Detect which cell encompasses the target text, then output its (X, Y) center coordinate. 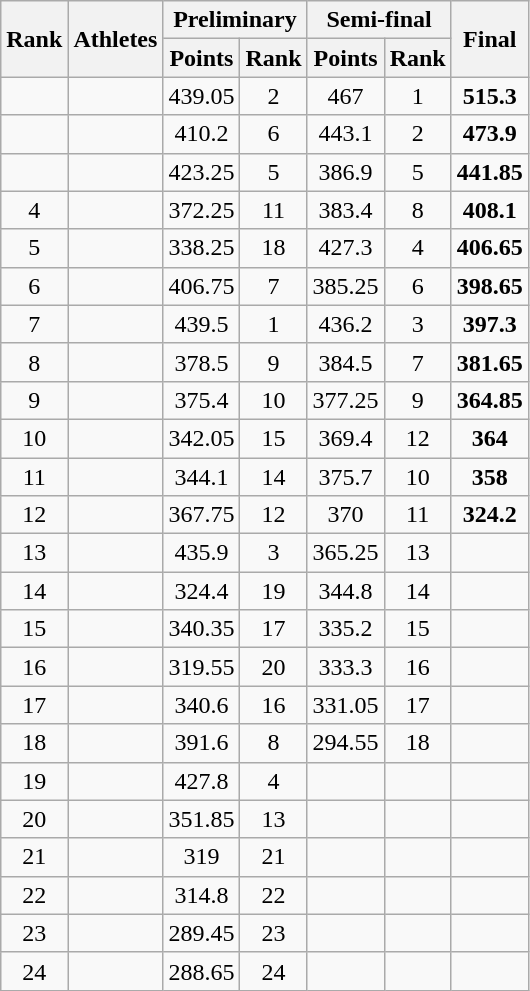
435.9 (202, 553)
473.9 (490, 134)
370 (346, 515)
436.2 (346, 324)
358 (490, 477)
375.4 (202, 400)
397.3 (490, 324)
364 (490, 438)
Final (490, 39)
338.25 (202, 248)
384.5 (346, 362)
Preliminary (235, 20)
372.25 (202, 210)
342.05 (202, 438)
324.2 (490, 515)
391.6 (202, 743)
406.75 (202, 286)
324.4 (202, 591)
383.4 (346, 210)
423.25 (202, 172)
467 (346, 96)
375.7 (346, 477)
406.65 (490, 248)
331.05 (346, 705)
319 (202, 857)
439.5 (202, 324)
289.45 (202, 933)
365.25 (346, 553)
381.65 (490, 362)
344.1 (202, 477)
443.1 (346, 134)
441.85 (490, 172)
340.6 (202, 705)
364.85 (490, 400)
427.8 (202, 781)
386.9 (346, 172)
378.5 (202, 362)
288.65 (202, 971)
Semi-final (379, 20)
369.4 (346, 438)
340.35 (202, 629)
335.2 (346, 629)
408.1 (490, 210)
367.75 (202, 515)
319.55 (202, 667)
410.2 (202, 134)
314.8 (202, 895)
377.25 (346, 400)
333.3 (346, 667)
351.85 (202, 819)
Athletes (116, 39)
427.3 (346, 248)
385.25 (346, 286)
515.3 (490, 96)
344.8 (346, 591)
398.65 (490, 286)
439.05 (202, 96)
294.55 (346, 743)
